Pinpoint the cell where the given text exists, returning its [x, y] midpoint coordinate. 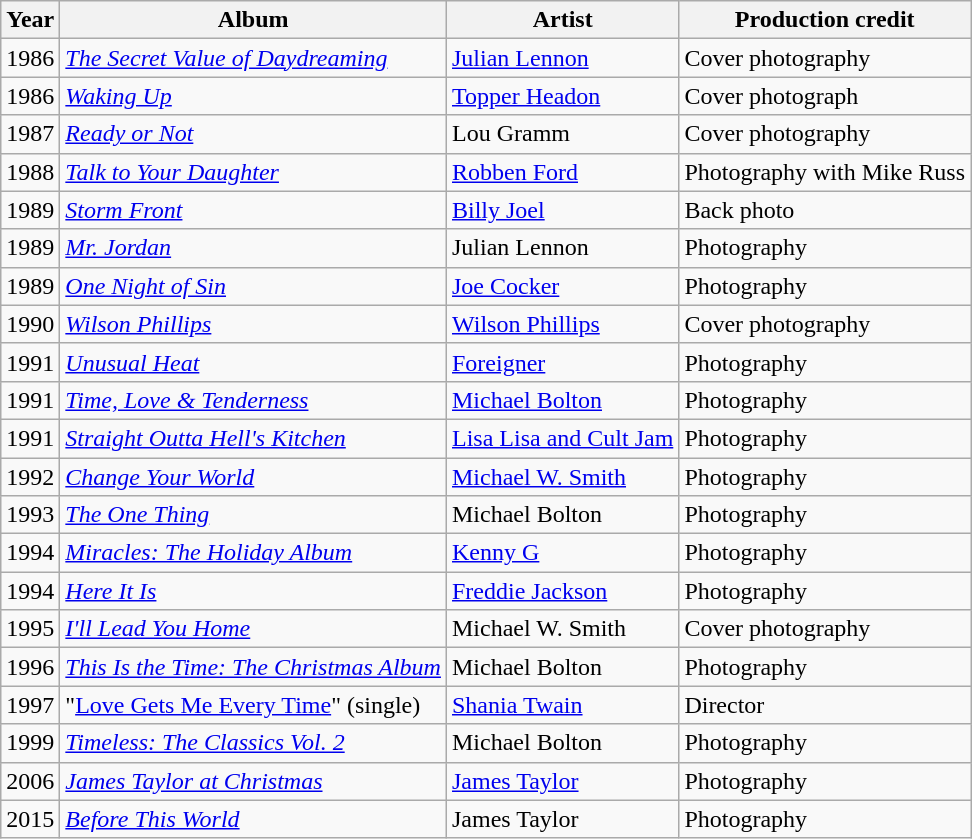
Year [30, 20]
One Night of Sin [254, 286]
Miracles: The Holiday Album [254, 553]
1999 [30, 743]
Foreigner [562, 362]
This Is the Time: The Christmas Album [254, 667]
1992 [30, 477]
Topper Headon [562, 96]
Kenny G [562, 553]
Robben Ford [562, 172]
2006 [30, 781]
Director [825, 705]
1996 [30, 667]
Here It Is [254, 591]
Album [254, 20]
Change Your World [254, 477]
Talk to Your Daughter [254, 172]
1993 [30, 515]
Waking Up [254, 96]
Lou Gramm [562, 134]
James Taylor at Christmas [254, 781]
Production credit [825, 20]
1988 [30, 172]
Before This World [254, 819]
Back photo [825, 210]
Artist [562, 20]
Time, Love & Tenderness [254, 400]
Mr. Jordan [254, 248]
Shania Twain [562, 705]
Freddie Jackson [562, 591]
Ready or Not [254, 134]
Straight Outta Hell's Kitchen [254, 438]
1987 [30, 134]
Cover photograph [825, 96]
1990 [30, 324]
Unusual Heat [254, 362]
Photography with Mike Russ [825, 172]
The Secret Value of Daydreaming [254, 58]
I'll Lead You Home [254, 629]
Timeless: The Classics Vol. 2 [254, 743]
2015 [30, 819]
The One Thing [254, 515]
1997 [30, 705]
1995 [30, 629]
Storm Front [254, 210]
"Love Gets Me Every Time" (single) [254, 705]
Lisa Lisa and Cult Jam [562, 438]
Billy Joel [562, 210]
Joe Cocker [562, 286]
